Output the (x, y) coordinate of the center of the cell containing the given text.  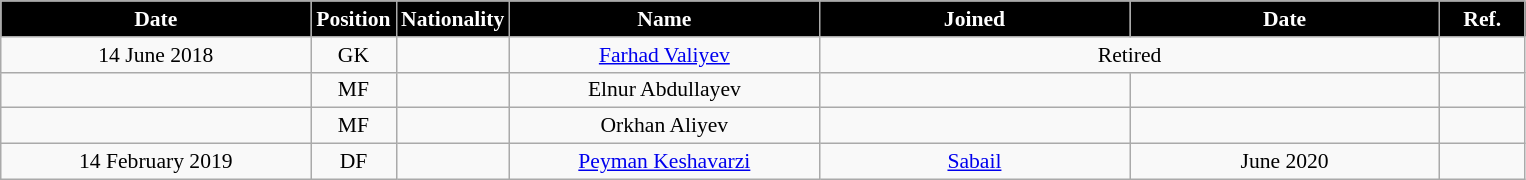
Retired (1129, 55)
Position (354, 19)
Ref. (1482, 19)
14 June 2018 (156, 55)
Peyman Keshavarzi (664, 162)
GK (354, 55)
June 2020 (1285, 162)
Joined (974, 19)
Elnur Abdullayev (664, 90)
Sabail (974, 162)
Name (664, 19)
Farhad Valiyev (664, 55)
Nationality (452, 19)
Orkhan Aliyev (664, 126)
DF (354, 162)
14 February 2019 (156, 162)
